Find where the given text appears and provide that cell's center as [X, Y] coordinate. 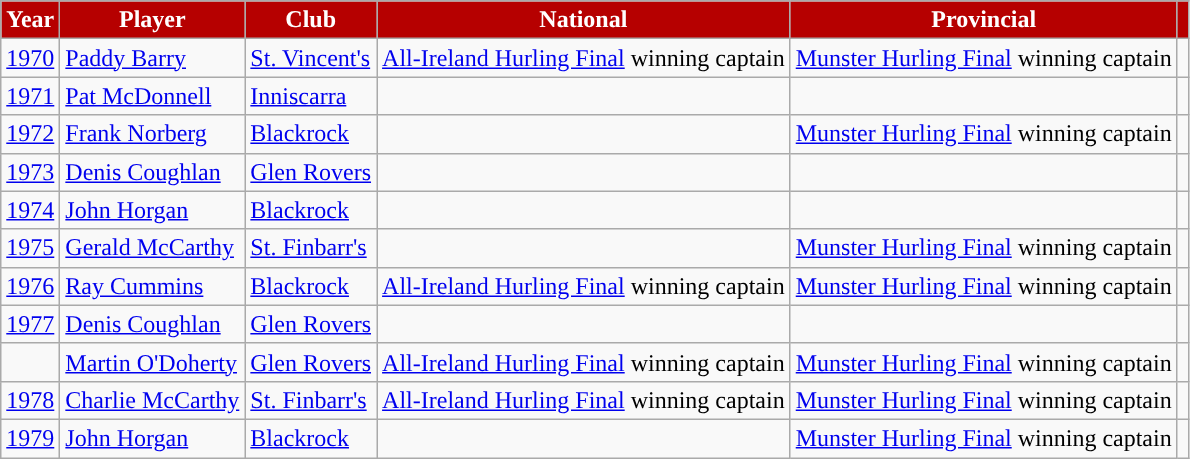
Player [152, 20]
Club [311, 20]
Gerald McCarthy [152, 248]
1972 [30, 134]
Ray Cummins [152, 286]
Paddy Barry [152, 58]
1977 [30, 324]
National [584, 20]
1973 [30, 172]
1979 [30, 438]
Year [30, 20]
St. Vincent's [311, 58]
Charlie McCarthy [152, 400]
Martin O'Doherty [152, 362]
1976 [30, 286]
Pat McDonnell [152, 96]
Inniscarra [311, 96]
Frank Norberg [152, 134]
Provincial [984, 20]
1975 [30, 248]
1974 [30, 210]
1978 [30, 400]
1971 [30, 96]
1970 [30, 58]
